Output the [X, Y] coordinate of the center of the cell containing the given text.  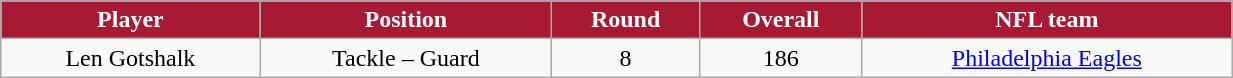
Len Gotshalk [130, 58]
NFL team [1047, 20]
Philadelphia Eagles [1047, 58]
Tackle – Guard [406, 58]
Player [130, 20]
Overall [781, 20]
186 [781, 58]
Position [406, 20]
8 [626, 58]
Round [626, 20]
